Output the (X, Y) coordinate of the center of the cell containing the given text.  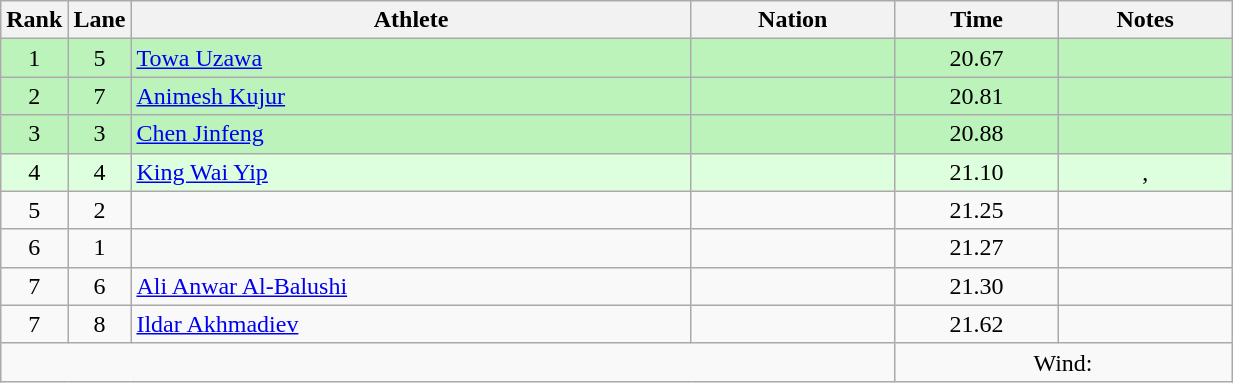
King Wai Yip (411, 172)
21.30 (976, 286)
Towa Uzawa (411, 58)
Time (976, 20)
21.27 (976, 248)
Athlete (411, 20)
Lane (100, 20)
21.25 (976, 210)
Nation (792, 20)
Rank (34, 20)
Wind: (1062, 362)
21.62 (976, 324)
20.67 (976, 58)
Ildar Akhmadiev (411, 324)
, (1146, 172)
20.81 (976, 96)
20.88 (976, 134)
8 (100, 324)
Animesh Kujur (411, 96)
Notes (1146, 20)
Ali Anwar Al-Balushi (411, 286)
Chen Jinfeng (411, 134)
21.10 (976, 172)
